Detect which cell encompasses the target text, then output its [X, Y] center coordinate. 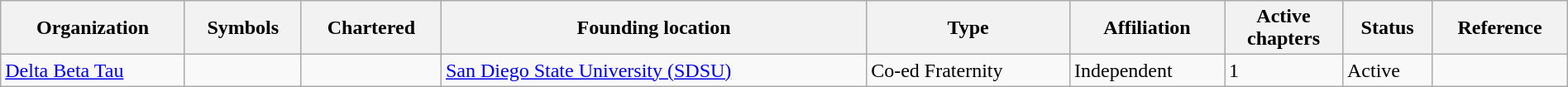
Founding location [653, 28]
Delta Beta Tau [93, 70]
Type [968, 28]
Symbols [243, 28]
San Diego State University (SDSU) [653, 70]
Activechapters [1284, 28]
Active [1387, 70]
Reference [1500, 28]
1 [1284, 70]
Status [1387, 28]
Co-ed Fraternity [968, 70]
Chartered [370, 28]
Organization [93, 28]
Affiliation [1146, 28]
Independent [1146, 70]
